Extract the [X, Y] coordinate from the center of the cell holding the provided text.  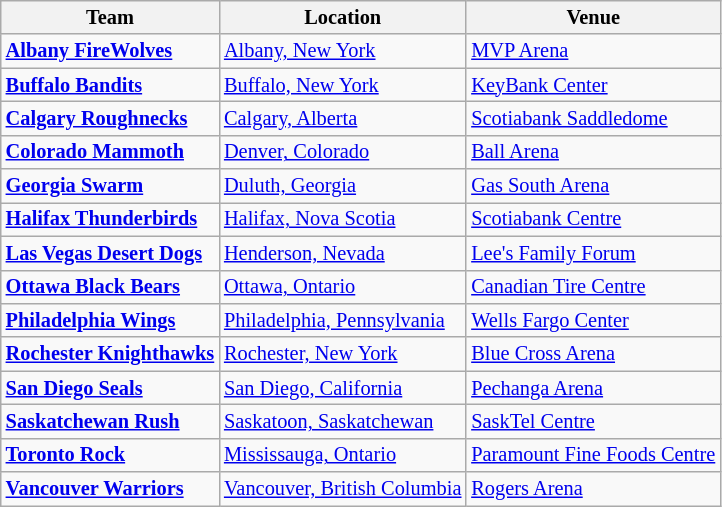
Saskatoon, Saskatchewan [342, 421]
Blue Cross Arena [593, 354]
Denver, Colorado [342, 152]
Halifax Thunderbirds [110, 219]
Paramount Fine Foods Centre [593, 455]
Philadelphia, Pennsylvania [342, 320]
Georgia Swarm [110, 186]
Location [342, 17]
Venue [593, 17]
Buffalo Bandits [110, 85]
Halifax, Nova Scotia [342, 219]
Team [110, 17]
Vancouver Warriors [110, 489]
Ottawa Black Bears [110, 287]
Ottawa, Ontario [342, 287]
Albany, New York [342, 51]
Scotiabank Centre [593, 219]
Buffalo, New York [342, 85]
San Diego, California [342, 388]
Saskatchewan Rush [110, 421]
KeyBank Center [593, 85]
Toronto Rock [110, 455]
Duluth, Georgia [342, 186]
Henderson, Nevada [342, 253]
Albany FireWolves [110, 51]
Ball Arena [593, 152]
Lee's Family Forum [593, 253]
Rochester Knighthawks [110, 354]
Rochester, New York [342, 354]
San Diego Seals [110, 388]
Philadelphia Wings [110, 320]
SaskTel Centre [593, 421]
Canadian Tire Centre [593, 287]
MVP Arena [593, 51]
Calgary, Alberta [342, 118]
Calgary Roughnecks [110, 118]
Scotiabank Saddledome [593, 118]
Gas South Arena [593, 186]
Las Vegas Desert Dogs [110, 253]
Wells Fargo Center [593, 320]
Rogers Arena [593, 489]
Colorado Mammoth [110, 152]
Vancouver, British Columbia [342, 489]
Mississauga, Ontario [342, 455]
Pechanga Arena [593, 388]
